Return the [x, y] coordinate for the center point of the cell that contains the specified text.  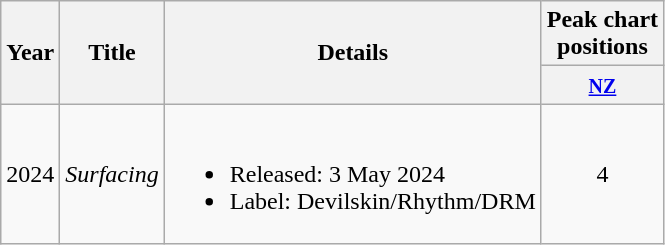
Year [30, 52]
4 [602, 174]
Peak chartpositions [602, 34]
Released: 3 May 2024Label: Devilskin/Rhythm/DRM [352, 174]
Details [352, 52]
NZ [602, 85]
2024 [30, 174]
Surfacing [112, 174]
Title [112, 52]
